Locate the cell with the specified text and output its (X, Y) center coordinate. 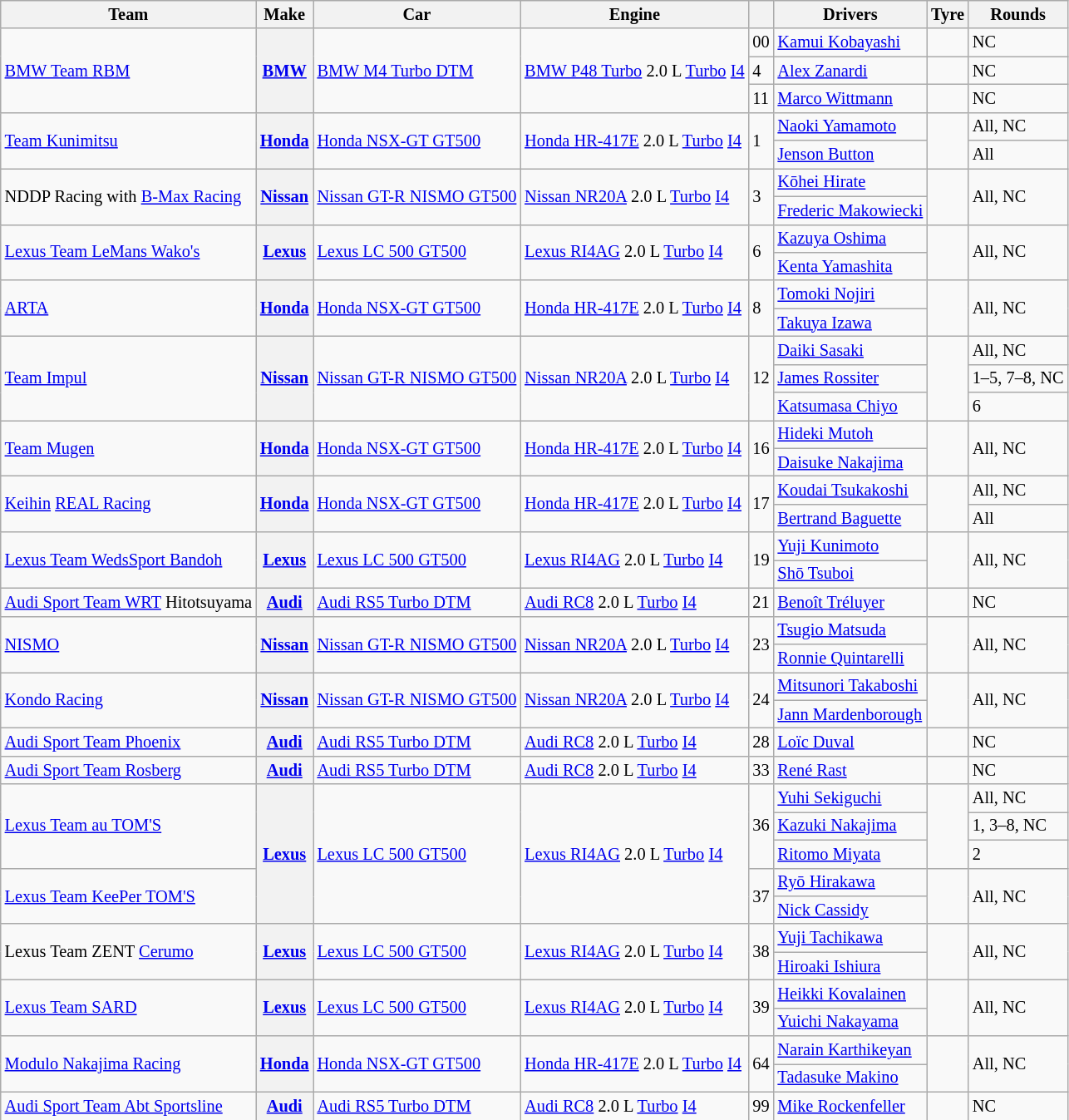
Team Kunimitsu (128, 140)
1–5, 7–8, NC (1018, 378)
21 (761, 602)
James Rossiter (851, 378)
BMW P48 Turbo 2.0 L Turbo I4 (634, 70)
Yuji Tachikawa (851, 938)
Team Impul (128, 377)
Kenta Yamashita (851, 266)
Naoki Yamamoto (851, 126)
René Rast (851, 770)
Keihin REAL Racing (128, 504)
Koudai Tsukakoshi (851, 490)
Frederic Makowiecki (851, 210)
Lexus Team ZENT Cerumo (128, 951)
Lexus Team KeePer TOM'S (128, 896)
BMW (284, 70)
NISMO (128, 644)
BMW M4 Turbo DTM (417, 70)
Kondo Racing (128, 700)
24 (761, 700)
39 (761, 1008)
Katsumasa Chiyo (851, 407)
36 (761, 826)
Yuji Kunimoto (851, 546)
ARTA (128, 308)
Marco Wittmann (851, 98)
Bertrand Baguette (851, 518)
Lexus Team au TOM'S (128, 826)
Loïc Duval (851, 742)
1 (761, 140)
3 (761, 196)
Modulo Nakajima Racing (128, 1064)
Audi Sport Team Abt Sportsline (128, 1106)
NDDP Racing with B-Max Racing (128, 196)
Make (284, 14)
Lexus Team WedsSport Bandoh (128, 560)
Tadasuke Makino (851, 1078)
Hideki Mutoh (851, 434)
Shō Tsuboi (851, 574)
Mitsunori Takaboshi (851, 686)
Kamui Kobayashi (851, 42)
Drivers (851, 14)
19 (761, 560)
33 (761, 770)
Daiki Sasaki (851, 350)
2 (1018, 854)
Yuhi Sekiguchi (851, 798)
64 (761, 1064)
Ronnie Quintarelli (851, 658)
12 (761, 377)
Narain Karthikeyan (851, 1050)
Daisuke Nakajima (851, 462)
Takuya Izawa (851, 323)
8 (761, 308)
Rounds (1018, 14)
Kazuki Nakajima (851, 826)
Mike Rockenfeller (851, 1106)
4 (761, 71)
38 (761, 951)
00 (761, 42)
1, 3–8, NC (1018, 826)
Tomoki Nojiri (851, 294)
Engine (634, 14)
Ryō Hirakawa (851, 882)
28 (761, 742)
Kazuya Oshima (851, 239)
Audi Sport Team Rosberg (128, 770)
Nick Cassidy (851, 910)
BMW Team RBM (128, 70)
17 (761, 504)
Team (128, 14)
Hiroaki Ishiura (851, 966)
Audi Sport Team WRT Hitotsuyama (128, 602)
16 (761, 447)
Heikki Kovalainen (851, 994)
Lexus Team LeMans Wako's (128, 253)
37 (761, 896)
Team Mugen (128, 447)
23 (761, 644)
Tsugio Matsuda (851, 630)
Jenson Button (851, 155)
Audi Sport Team Phoenix (128, 742)
Tyre (948, 14)
Benoît Tréluyer (851, 602)
Lexus Team SARD (128, 1008)
Alex Zanardi (851, 71)
Yuichi Nakayama (851, 1022)
Jann Mardenborough (851, 714)
Kōhei Hirate (851, 182)
Car (417, 14)
99 (761, 1106)
11 (761, 98)
Ritomo Miyata (851, 854)
